Capture the cell that displays the provided text and extract its [X, Y] central coordinate. 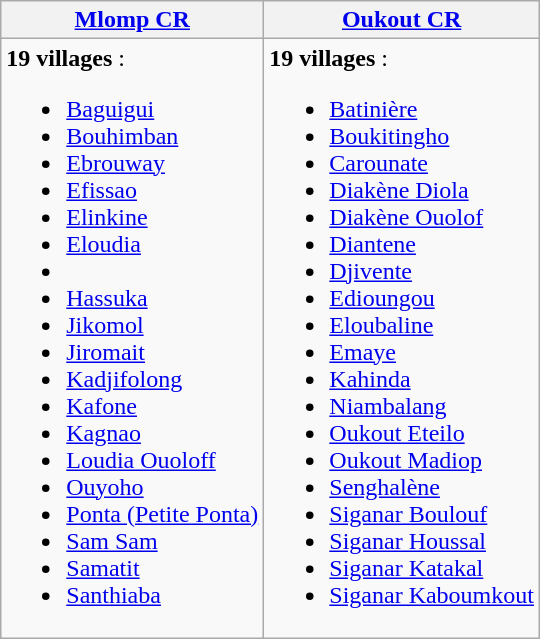
Oukout CR [402, 20]
Mlomp CR [132, 20]
